Output the [x, y] coordinate of the center of the cell containing the given text.  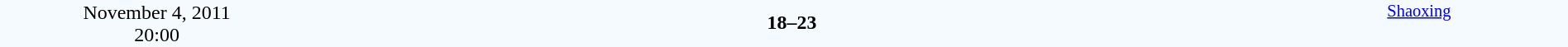
18–23 [791, 22]
Shaoxing [1419, 23]
November 4, 201120:00 [157, 23]
